Search for the cell housing the specified text and yield its (X, Y) center coordinate. 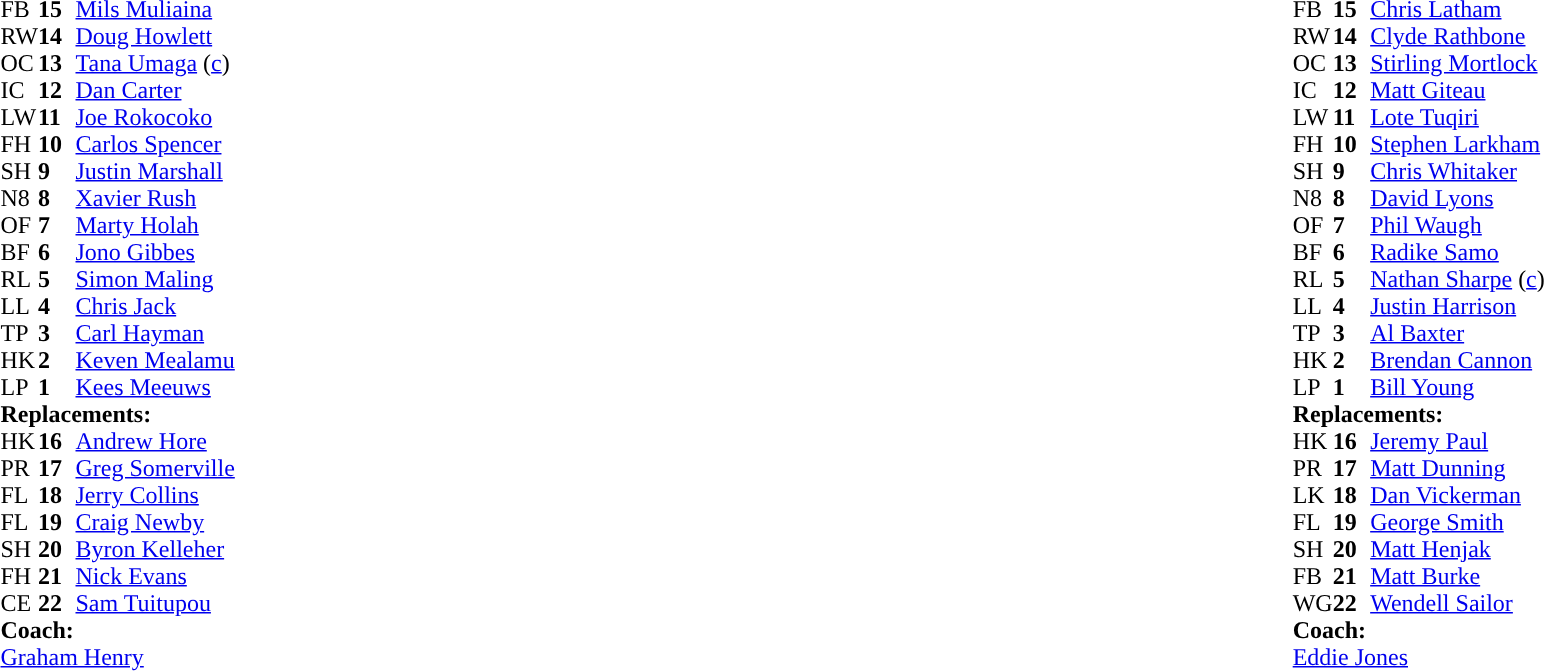
Andrew Hore (156, 442)
Nick Evans (156, 576)
Chris Jack (156, 306)
FB (1313, 576)
Dan Carter (156, 90)
Justin Marshall (156, 172)
Carlos Spencer (156, 144)
Byron Kelleher (156, 550)
Carl Hayman (156, 334)
Coach: (117, 630)
CE (19, 604)
Jono Gibbes (156, 252)
Jerry Collins (156, 496)
Tana Umaga (c) (156, 64)
LK (1313, 496)
Kees Meeuws (156, 388)
WG (1313, 604)
Greg Somerville (156, 468)
Keven Mealamu (156, 360)
Xavier Rush (156, 198)
Joe Rokocoko (156, 118)
Simon Maling (156, 280)
Sam Tuitupou (156, 604)
Craig Newby (156, 522)
Marty Holah (156, 226)
Replacements: (117, 414)
Doug Howlett (156, 36)
Graham Henry (117, 658)
